Return (x, y) of the center of cell containing provided text 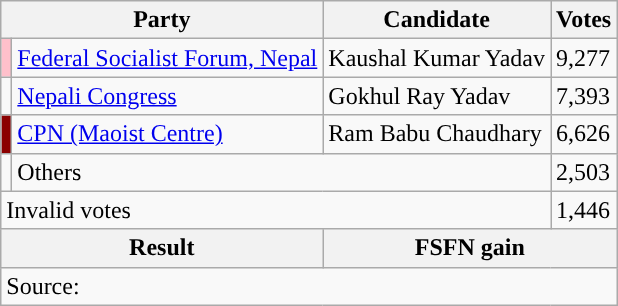
Others (282, 172)
Ram Babu Chaudhary (437, 134)
6,626 (584, 134)
Federal Socialist Forum, Nepal (168, 58)
Result (162, 248)
1,446 (584, 210)
Kaushal Kumar Yadav (437, 58)
Invalid votes (276, 210)
Party (162, 20)
CPN (Maoist Centre) (168, 134)
Candidate (437, 20)
Source: (309, 286)
Votes (584, 20)
2,503 (584, 172)
FSFN gain (470, 248)
Gokhul Ray Yadav (437, 96)
Nepali Congress (168, 96)
9,277 (584, 58)
7,393 (584, 96)
